Provide the [x, y] coordinate of the cell's center where the given text is located.  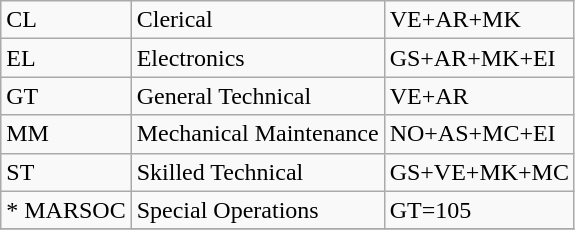
CL [66, 20]
EL [66, 58]
GS+AR+MK+EI [479, 58]
Clerical [258, 20]
Electronics [258, 58]
VE+AR+MK [479, 20]
GT=105 [479, 210]
* MARSOC [66, 210]
GS+VE+MK+MC [479, 172]
ST [66, 172]
Special Operations [258, 210]
Mechanical Maintenance [258, 134]
GT [66, 96]
VE+AR [479, 96]
General Technical [258, 96]
NO+AS+MC+EI [479, 134]
MM [66, 134]
Skilled Technical [258, 172]
